Return [x, y] of the center of cell containing provided text 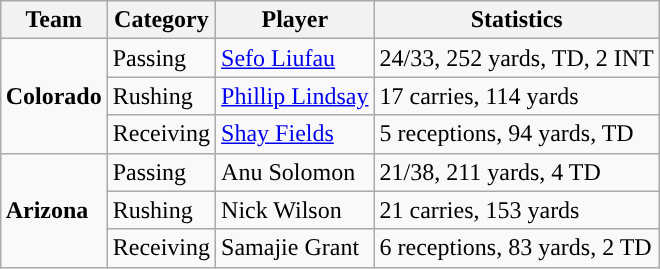
Sefo Liufau [295, 58]
5 receptions, 94 yards, TD [516, 134]
21/38, 211 yards, 4 TD [516, 172]
Nick Wilson [295, 210]
Team [54, 20]
Statistics [516, 20]
Player [295, 20]
Anu Solomon [295, 172]
21 carries, 153 yards [516, 210]
6 receptions, 83 yards, 2 TD [516, 248]
Arizona [54, 210]
24/33, 252 yards, TD, 2 INT [516, 58]
17 carries, 114 yards [516, 96]
Phillip Lindsay [295, 96]
Category [161, 20]
Colorado [54, 96]
Samajie Grant [295, 248]
Shay Fields [295, 134]
